Capture the cell that displays the provided text and extract its [X, Y] central coordinate. 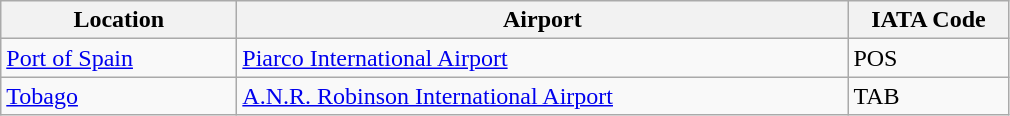
Airport [542, 20]
IATA Code [928, 20]
Location [119, 20]
Port of Spain [119, 58]
A.N.R. Robinson International Airport [542, 96]
Piarco International Airport [542, 58]
Tobago [119, 96]
POS [928, 58]
TAB [928, 96]
